Find where the given text appears and provide that cell's center as (x, y) coordinate. 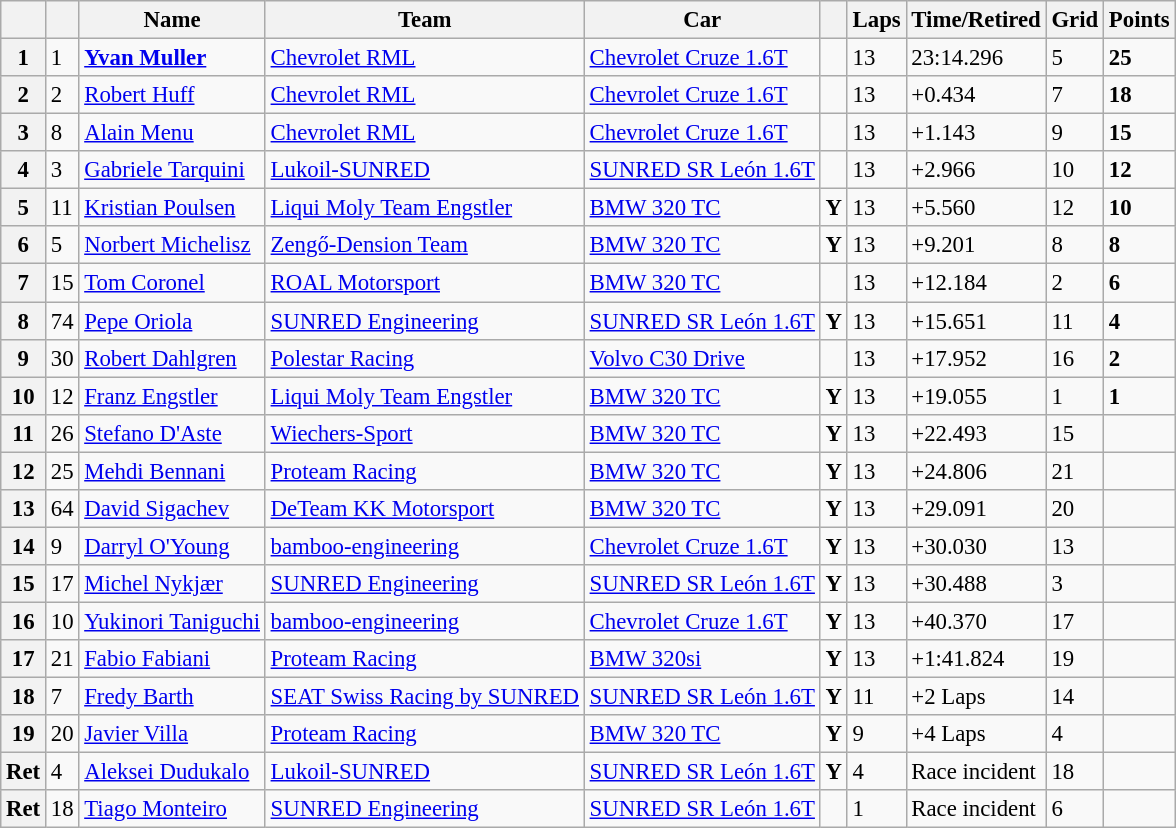
+1:41.824 (976, 659)
+24.806 (976, 471)
Alain Menu (172, 133)
Yvan Muller (172, 58)
Darryl O'Young (172, 546)
+29.091 (976, 509)
Laps (876, 20)
+2 Laps (976, 697)
+0.434 (976, 95)
David Sigachev (172, 509)
Gabriele Tarquini (172, 170)
+40.370 (976, 621)
Mehdi Bennani (172, 471)
Volvo C30 Drive (702, 358)
Fabio Fabiani (172, 659)
74 (62, 321)
Tom Coronel (172, 283)
+1.143 (976, 133)
Yukinori Taniguchi (172, 621)
26 (62, 433)
Robert Dahlgren (172, 358)
Grid (1074, 20)
Norbert Michelisz (172, 245)
23:14.296 (976, 58)
Name (172, 20)
+30.030 (976, 546)
Fredy Barth (172, 697)
+15.651 (976, 321)
+22.493 (976, 433)
30 (62, 358)
Robert Huff (172, 95)
Wiechers-Sport (424, 433)
Michel Nykjær (172, 584)
+4 Laps (976, 734)
Aleksei Dudukalo (172, 772)
Time/Retired (976, 20)
+5.560 (976, 208)
+17.952 (976, 358)
Pepe Oriola (172, 321)
BMW 320si (702, 659)
Car (702, 20)
Javier Villa (172, 734)
ROAL Motorsport (424, 283)
Franz Engstler (172, 396)
+30.488 (976, 584)
64 (62, 509)
Points (1140, 20)
Stefano D'Aste (172, 433)
+2.966 (976, 170)
+9.201 (976, 245)
SEAT Swiss Racing by SUNRED (424, 697)
DeTeam KK Motorsport (424, 509)
Zengő-Dension Team (424, 245)
Kristian Poulsen (172, 208)
Polestar Racing (424, 358)
+19.055 (976, 396)
+12.184 (976, 283)
Team (424, 20)
Tiago Monteiro (172, 809)
